Output the [x, y] coordinate of the center of the cell containing the given text.  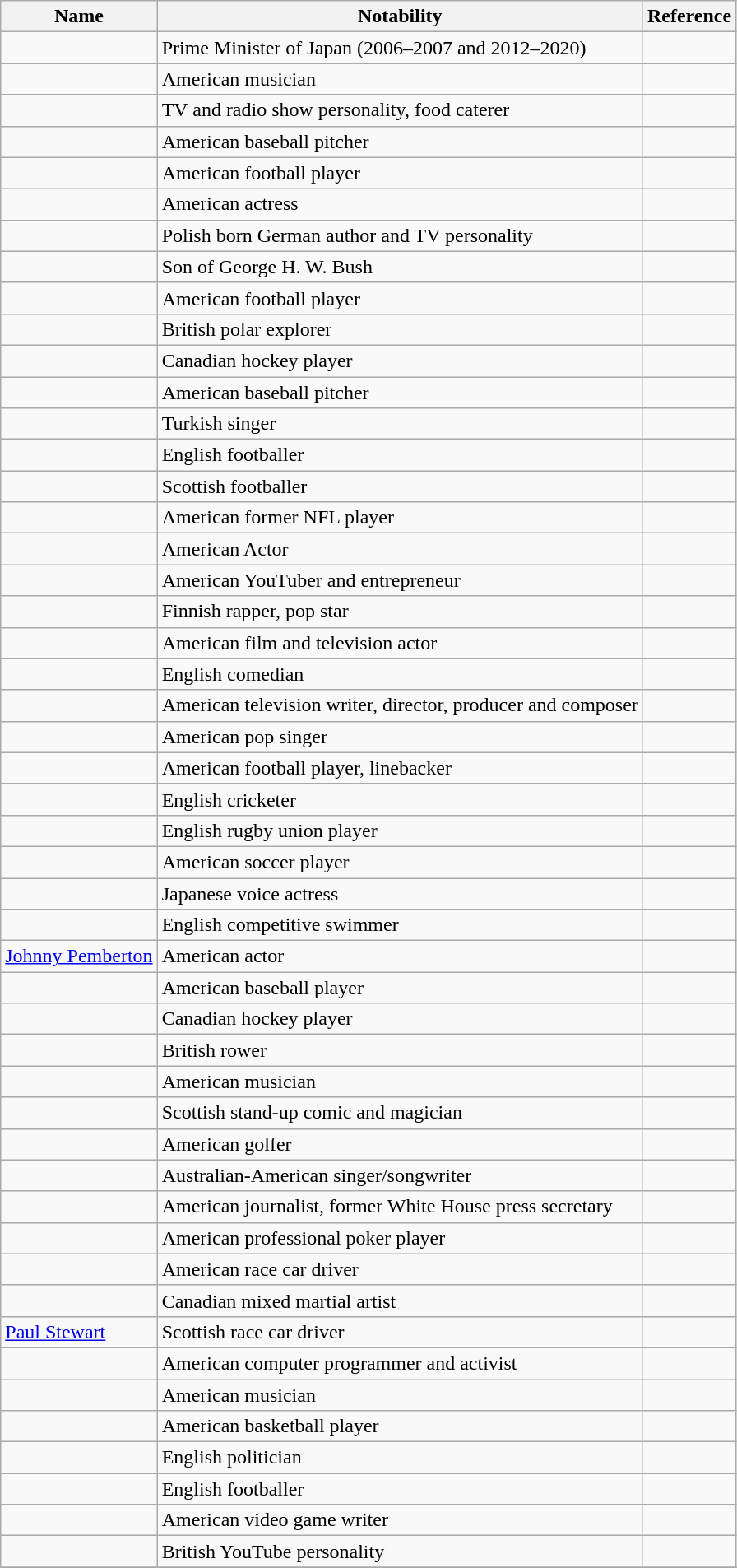
English politician [400, 1458]
American Actor [400, 549]
British YouTube personality [400, 1552]
American pop singer [400, 737]
British rower [400, 1050]
Notability [400, 16]
Son of George H. W. Bush [400, 267]
Johnny Pemberton [79, 956]
Scottish stand-up comic and magician [400, 1113]
American baseball player [400, 988]
American television writer, director, producer and composer [400, 705]
Turkish singer [400, 424]
English cricketer [400, 799]
American YouTuber and entrepreneur [400, 580]
English comedian [400, 674]
American video game writer [400, 1520]
American soccer player [400, 862]
English rugby union player [400, 831]
Scottish race car driver [400, 1332]
TV and radio show personality, food caterer [400, 110]
American film and television actor [400, 643]
Prime Minister of Japan (2006–2007 and 2012–2020) [400, 48]
Canadian mixed martial artist [400, 1300]
American former NFL player [400, 518]
American basketball player [400, 1426]
Name [79, 16]
American golfer [400, 1144]
British polar explorer [400, 329]
American professional poker player [400, 1238]
Reference [689, 16]
Australian-American singer/songwriter [400, 1175]
American actress [400, 204]
American race car driver [400, 1269]
Scottish footballer [400, 486]
American actor [400, 956]
American football player, linebacker [400, 768]
Japanese voice actress [400, 893]
English competitive swimmer [400, 925]
Finnish rapper, pop star [400, 612]
American journalist, former White House press secretary [400, 1207]
Polish born German author and TV personality [400, 235]
Paul Stewart [79, 1332]
American computer programmer and activist [400, 1363]
